Capture the cell that displays the provided text and extract its (x, y) central coordinate. 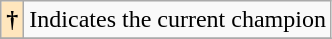
† (12, 20)
Indicates the current champion (178, 20)
